Identify which cell holds the provided text, then report its [x, y] central coordinate. 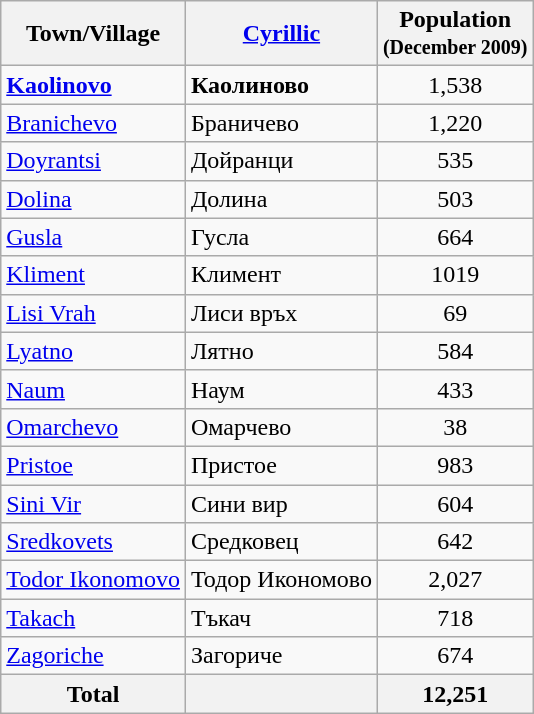
Тодор Икономово [281, 580]
Gusla [94, 237]
38 [455, 427]
69 [455, 313]
1,220 [455, 123]
Каолиново [281, 85]
Лиси връх [281, 313]
Загориче [281, 656]
Takach [94, 618]
Sini Vir [94, 503]
Гусла [281, 237]
604 [455, 503]
503 [455, 199]
664 [455, 237]
Дойранци [281, 161]
Браничево [281, 123]
Pristoe [94, 465]
Town/Village [94, 34]
Total [94, 694]
Cyrillic [281, 34]
Sredkovets [94, 542]
Todor Ikonomovo [94, 580]
Lyatno [94, 351]
Lisi Vrah [94, 313]
1019 [455, 275]
1,538 [455, 85]
Naum [94, 389]
Omarchevo [94, 427]
535 [455, 161]
Сини вир [281, 503]
Doyrantsi [94, 161]
433 [455, 389]
674 [455, 656]
Zagoriche [94, 656]
Наум [281, 389]
Долина [281, 199]
718 [455, 618]
983 [455, 465]
Population(December 2009) [455, 34]
12,251 [455, 694]
2,027 [455, 580]
Тъкач [281, 618]
584 [455, 351]
Средковец [281, 542]
Dolina [94, 199]
Климент [281, 275]
Лятно [281, 351]
Kliment [94, 275]
Branichevo [94, 123]
Kaolinovo [94, 85]
Пристое [281, 465]
Омарчево [281, 427]
642 [455, 542]
